Provide the (x, y) coordinate of the cell's center where the given text is located.  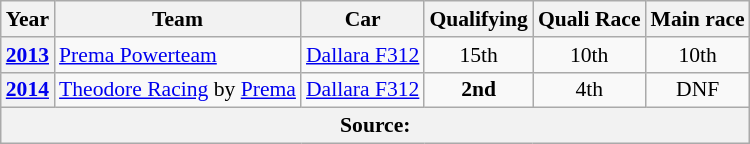
Prema Powerteam (178, 55)
Car (362, 19)
4th (590, 90)
Year (28, 19)
Team (178, 19)
Theodore Racing by Prema (178, 90)
2014 (28, 90)
Quali Race (590, 19)
DNF (698, 90)
Source: (376, 126)
Main race (698, 19)
Qualifying (478, 19)
2013 (28, 55)
15th (478, 55)
2nd (478, 90)
